Return (x, y) of the center of cell containing provided text 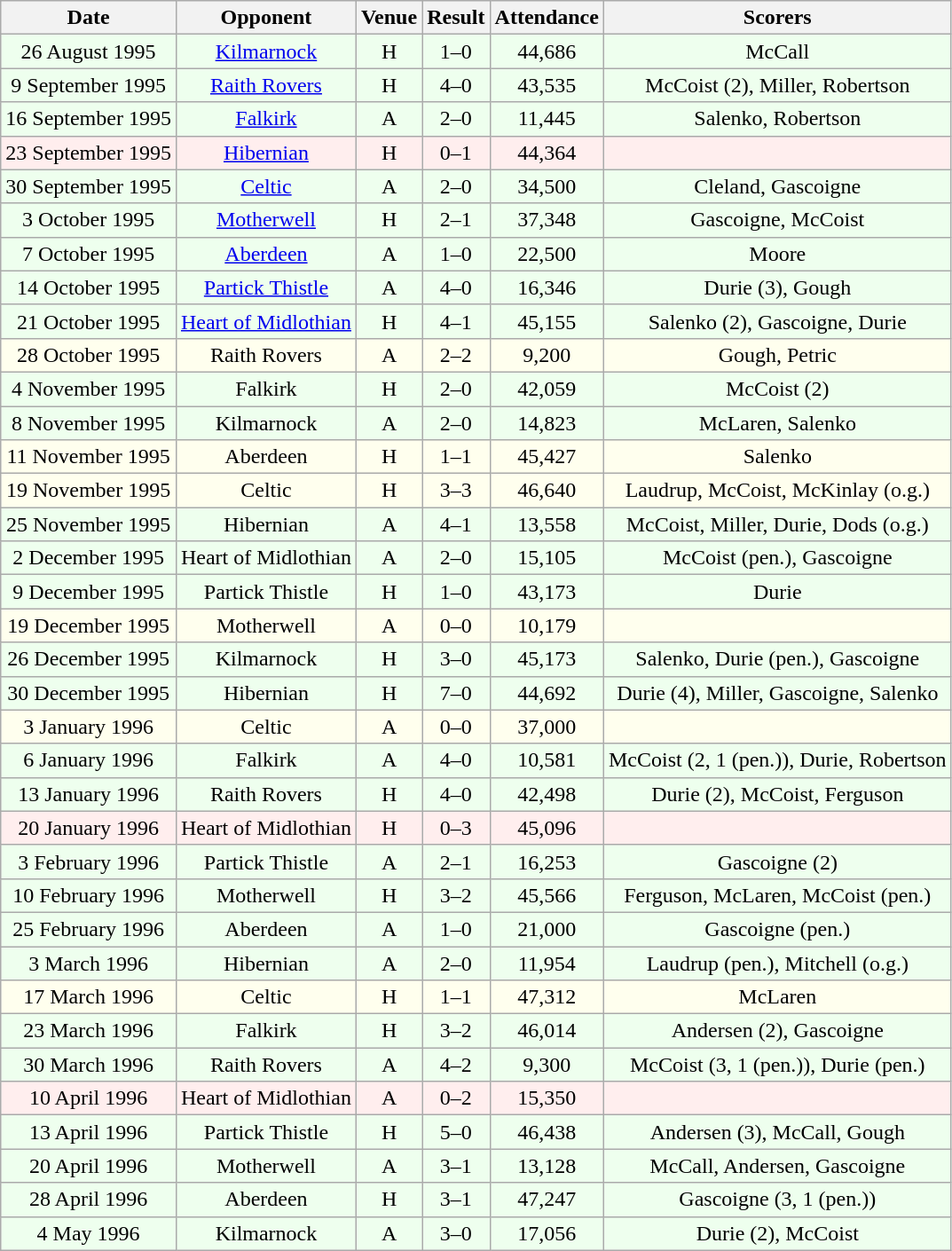
45,427 (547, 457)
7 October 1995 (89, 254)
19 December 1995 (89, 625)
McLaren (777, 997)
McCoist (2) (777, 389)
Ferguson, McLaren, McCoist (pen.) (777, 895)
Gascoigne (pen.) (777, 929)
Moore (777, 254)
43,535 (547, 85)
4–2 (456, 1065)
26 December 1995 (89, 659)
45,566 (547, 895)
26 August 1995 (89, 51)
McCall, Andersen, Gascoigne (777, 1166)
13,128 (547, 1166)
15,350 (547, 1098)
9 December 1995 (89, 592)
4 May 1996 (89, 1233)
Andersen (2), Gascoigne (777, 1031)
5–0 (456, 1132)
2 December 1995 (89, 558)
21 October 1995 (89, 321)
4 November 1995 (89, 389)
0–1 (456, 153)
7–0 (456, 693)
45,173 (547, 659)
46,014 (547, 1031)
Salenko (2), Gascoigne, Durie (777, 321)
46,640 (547, 491)
McCoist (2, 1 (pen.)), Durie, Robertson (777, 760)
37,348 (547, 220)
Gascoigne (2) (777, 862)
Opponent (266, 18)
11,445 (547, 119)
25 February 1996 (89, 929)
17,056 (547, 1233)
3 February 1996 (89, 862)
3 October 1995 (89, 220)
44,364 (547, 153)
Scorers (777, 18)
6 January 1996 (89, 760)
3 March 1996 (89, 963)
Andersen (3), McCall, Gough (777, 1132)
Venue (389, 18)
9 September 1995 (89, 85)
11,954 (547, 963)
10,179 (547, 625)
30 March 1996 (89, 1065)
Salenko, Robertson (777, 119)
McCoist, Miller, Durie, Dods (o.g.) (777, 524)
11 November 1995 (89, 457)
42,498 (547, 794)
Durie (777, 592)
Cleland, Gascoigne (777, 186)
34,500 (547, 186)
47,312 (547, 997)
Date (89, 18)
8 November 1995 (89, 423)
28 October 1995 (89, 355)
23 September 1995 (89, 153)
Attendance (547, 18)
Laudrup (pen.), Mitchell (o.g.) (777, 963)
14,823 (547, 423)
McCoist (3, 1 (pen.)), Durie (pen.) (777, 1065)
Laudrup, McCoist, McKinlay (o.g.) (777, 491)
9,200 (547, 355)
44,686 (547, 51)
23 March 1996 (89, 1031)
10,581 (547, 760)
McCoist (pen.), Gascoigne (777, 558)
43,173 (547, 592)
14 October 1995 (89, 287)
21,000 (547, 929)
3–3 (456, 491)
37,000 (547, 727)
16,346 (547, 287)
Durie (2), McCoist, Ferguson (777, 794)
46,438 (547, 1132)
15,105 (547, 558)
Durie (3), Gough (777, 287)
Gascoigne, McCoist (777, 220)
16 September 1995 (89, 119)
Durie (4), Miller, Gascoigne, Salenko (777, 693)
13,558 (547, 524)
0–2 (456, 1098)
Gascoigne (3, 1 (pen.)) (777, 1200)
19 November 1995 (89, 491)
22,500 (547, 254)
47,247 (547, 1200)
42,059 (547, 389)
13 January 1996 (89, 794)
10 April 1996 (89, 1098)
20 January 1996 (89, 828)
44,692 (547, 693)
Durie (2), McCoist (777, 1233)
2–2 (456, 355)
Salenko, Durie (pen.), Gascoigne (777, 659)
McCoist (2), Miller, Robertson (777, 85)
30 September 1995 (89, 186)
McLaren, Salenko (777, 423)
30 December 1995 (89, 693)
25 November 1995 (89, 524)
16,253 (547, 862)
3 January 1996 (89, 727)
0–3 (456, 828)
28 April 1996 (89, 1200)
45,155 (547, 321)
McCall (777, 51)
Result (456, 18)
20 April 1996 (89, 1166)
45,096 (547, 828)
9,300 (547, 1065)
Gough, Petric (777, 355)
17 March 1996 (89, 997)
10 February 1996 (89, 895)
13 April 1996 (89, 1132)
Salenko (777, 457)
